Output the (X, Y) coordinate of the center of the cell containing the given text.  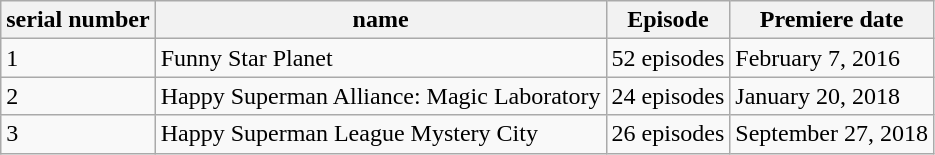
24 episodes (668, 96)
Episode (668, 20)
52 episodes (668, 58)
2 (78, 96)
Funny Star Planet (380, 58)
serial number (78, 20)
Premiere date (832, 20)
name (380, 20)
1 (78, 58)
September 27, 2018 (832, 134)
Happy Superman Alliance: Magic Laboratory (380, 96)
Happy Superman League Mystery City (380, 134)
26 episodes (668, 134)
3 (78, 134)
January 20, 2018 (832, 96)
February 7, 2016 (832, 58)
